From the cell containing the given text, extract its center point as [x, y] coordinate. 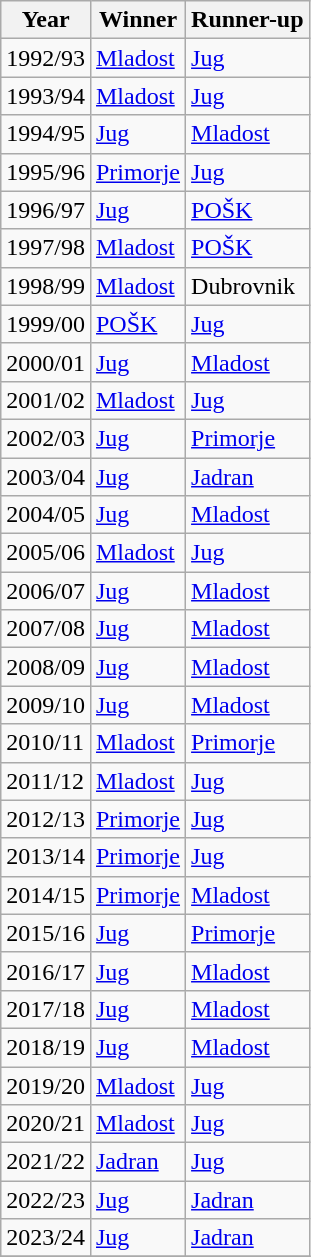
1995/96 [46, 172]
2018/19 [46, 1047]
Year [46, 20]
Winner [138, 20]
2019/20 [46, 1085]
2007/08 [46, 629]
2011/12 [46, 781]
2003/04 [46, 477]
2006/07 [46, 591]
2016/17 [46, 971]
2005/06 [46, 553]
2008/09 [46, 667]
1993/94 [46, 96]
Dubrovnik [248, 286]
1999/00 [46, 324]
2014/15 [46, 895]
2002/03 [46, 438]
2010/11 [46, 743]
1994/95 [46, 134]
2021/22 [46, 1162]
1992/93 [46, 58]
2020/21 [46, 1124]
2012/13 [46, 819]
2023/24 [46, 1238]
2013/14 [46, 857]
1996/97 [46, 210]
2000/01 [46, 362]
1997/98 [46, 248]
Runner-up [248, 20]
2004/05 [46, 515]
1998/99 [46, 286]
2001/02 [46, 400]
2022/23 [46, 1200]
2009/10 [46, 705]
2015/16 [46, 933]
2017/18 [46, 1009]
